Capture the cell that displays the provided text and extract its [X, Y] central coordinate. 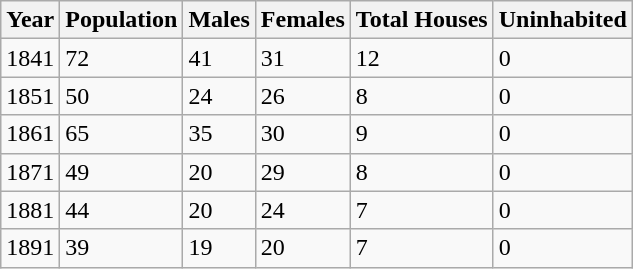
Year [30, 20]
9 [422, 134]
26 [302, 96]
1871 [30, 172]
Population [122, 20]
29 [302, 172]
1861 [30, 134]
41 [219, 58]
72 [122, 58]
Uninhabited [562, 20]
Males [219, 20]
50 [122, 96]
Females [302, 20]
12 [422, 58]
31 [302, 58]
Total Houses [422, 20]
19 [219, 248]
39 [122, 248]
65 [122, 134]
30 [302, 134]
1841 [30, 58]
35 [219, 134]
1851 [30, 96]
1891 [30, 248]
44 [122, 210]
1881 [30, 210]
49 [122, 172]
